Provide the (X, Y) coordinate of the cell's center where the given text is located.  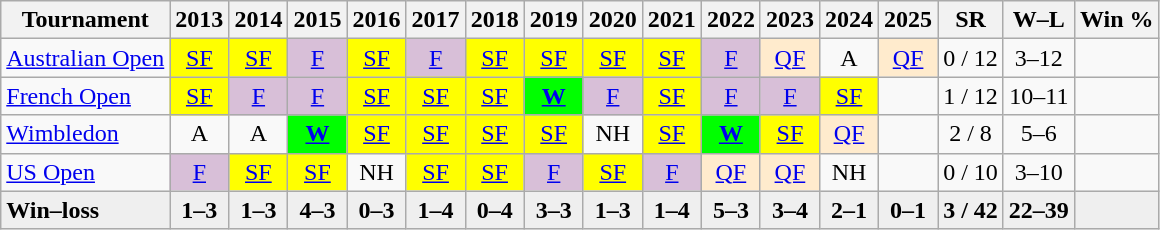
2022 (730, 20)
Win–loss (86, 210)
0–3 (376, 210)
2019 (554, 20)
0–4 (494, 210)
3–3 (554, 210)
0 / 12 (971, 58)
2023 (790, 20)
3–12 (1038, 58)
2021 (672, 20)
2024 (848, 20)
2016 (376, 20)
0–1 (908, 210)
2 / 8 (971, 134)
3–10 (1038, 172)
2013 (200, 20)
5–3 (730, 210)
Tournament (86, 20)
2–1 (848, 210)
1 / 12 (971, 96)
5–6 (1038, 134)
Win % (1116, 20)
W–L (1038, 20)
Wimbledon (86, 134)
4–3 (318, 210)
Australian Open (86, 58)
10–11 (1038, 96)
0 / 10 (971, 172)
3–4 (790, 210)
3 / 42 (971, 210)
2018 (494, 20)
US Open (86, 172)
2025 (908, 20)
2015 (318, 20)
2014 (258, 20)
French Open (86, 96)
SR (971, 20)
22–39 (1038, 210)
2020 (612, 20)
2017 (436, 20)
